Scan for the cell matching the given text and deliver its (x, y) coordinate at center. 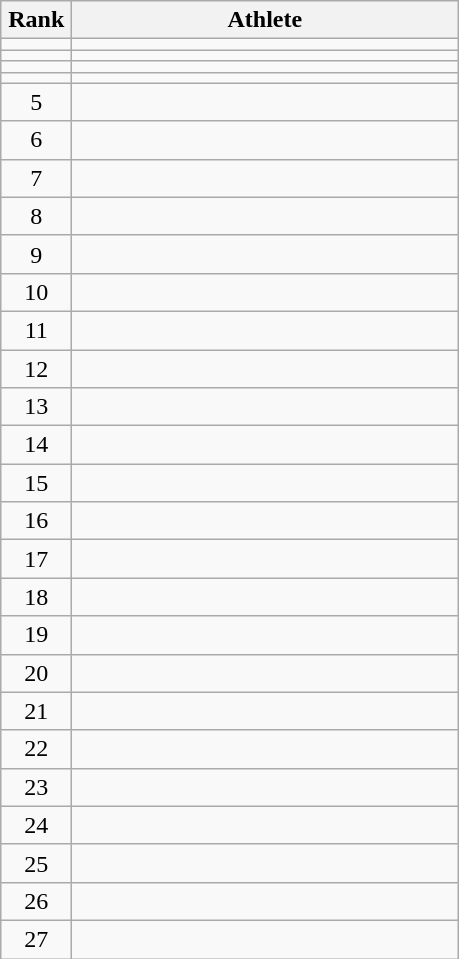
19 (36, 635)
Rank (36, 20)
6 (36, 140)
22 (36, 749)
18 (36, 597)
17 (36, 559)
14 (36, 445)
25 (36, 863)
11 (36, 330)
9 (36, 254)
20 (36, 673)
5 (36, 102)
23 (36, 787)
13 (36, 407)
7 (36, 178)
Athlete (265, 20)
21 (36, 711)
15 (36, 483)
24 (36, 825)
10 (36, 292)
27 (36, 939)
8 (36, 216)
16 (36, 521)
12 (36, 369)
26 (36, 901)
